From the cell containing the given text, extract its center point as (X, Y) coordinate. 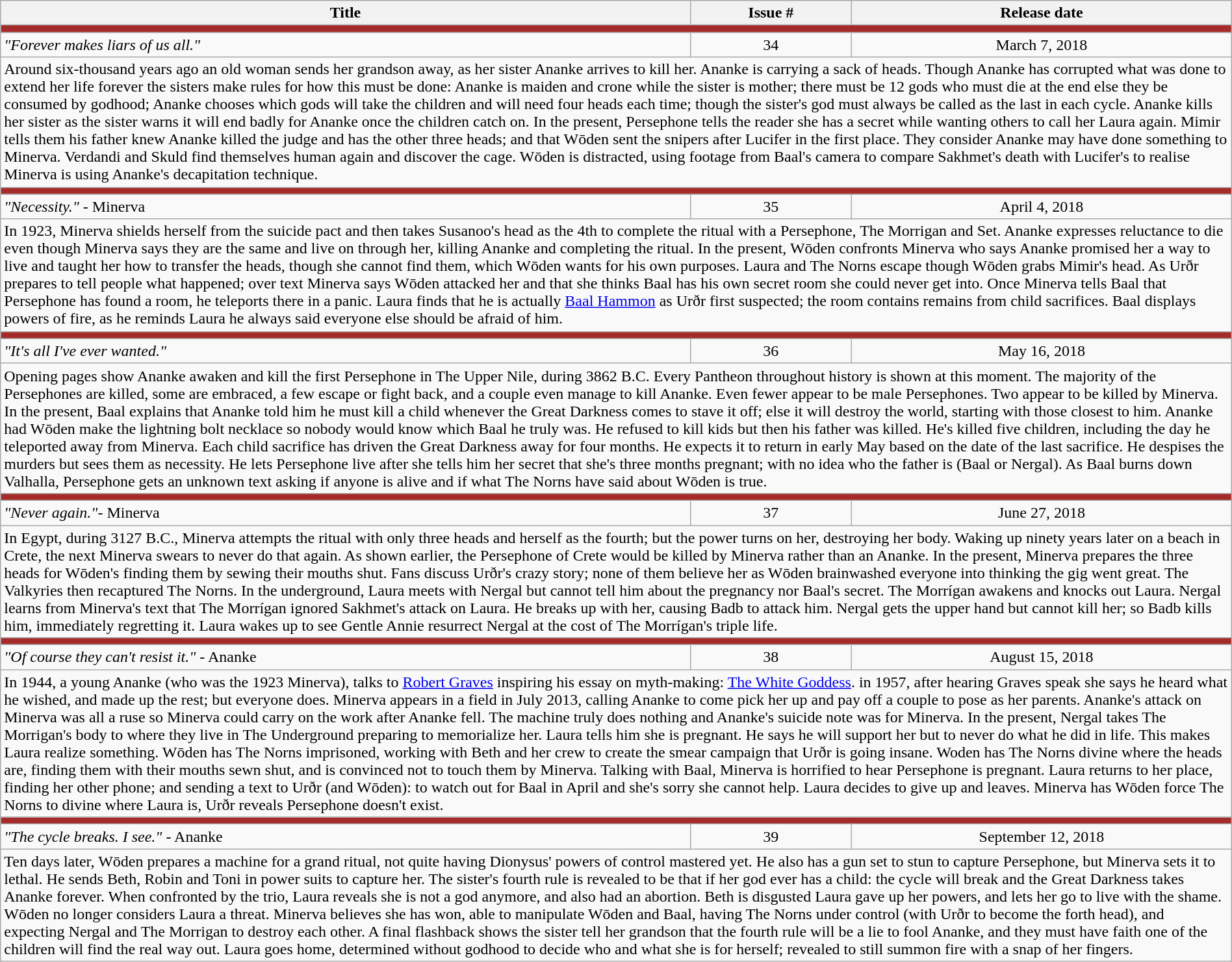
36 (771, 351)
"Of course they can't resist it." - Ananke (346, 657)
37 (771, 513)
March 7, 2018 (1042, 45)
Release date (1042, 13)
"Forever makes liars of us all." (346, 45)
39 (771, 837)
May 16, 2018 (1042, 351)
"Necessity." - Minerva (346, 207)
38 (771, 657)
June 27, 2018 (1042, 513)
April 4, 2018 (1042, 207)
"It's all I've ever wanted." (346, 351)
September 12, 2018 (1042, 837)
"The cycle breaks. I see." - Ananke (346, 837)
35 (771, 207)
August 15, 2018 (1042, 657)
Issue # (771, 13)
"Never again."- Minerva (346, 513)
Title (346, 13)
34 (771, 45)
